Capture the cell that displays the provided text and extract its [x, y] central coordinate. 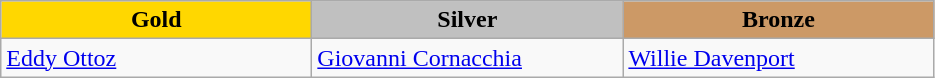
Willie Davenport [778, 58]
Bronze [778, 20]
Silver [468, 20]
Giovanni Cornacchia [468, 58]
Gold [156, 20]
Eddy Ottoz [156, 58]
